From the cell containing the given text, extract its center point as [X, Y] coordinate. 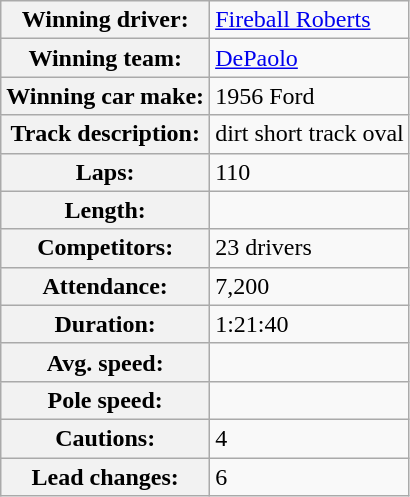
Attendance: [106, 286]
dirt short track oval [310, 134]
Avg. speed: [106, 362]
Winning car make: [106, 96]
Fireball Roberts [310, 20]
7,200 [310, 286]
23 drivers [310, 248]
Winning driver: [106, 20]
1956 Ford [310, 96]
Pole speed: [106, 400]
1:21:40 [310, 324]
Length: [106, 210]
4 [310, 438]
Lead changes: [106, 477]
6 [310, 477]
Competitors: [106, 248]
Cautions: [106, 438]
DePaolo [310, 58]
Track description: [106, 134]
110 [310, 172]
Laps: [106, 172]
Duration: [106, 324]
Winning team: [106, 58]
